Determine the [x, y] coordinate at the center of the cell enclosing the given text.  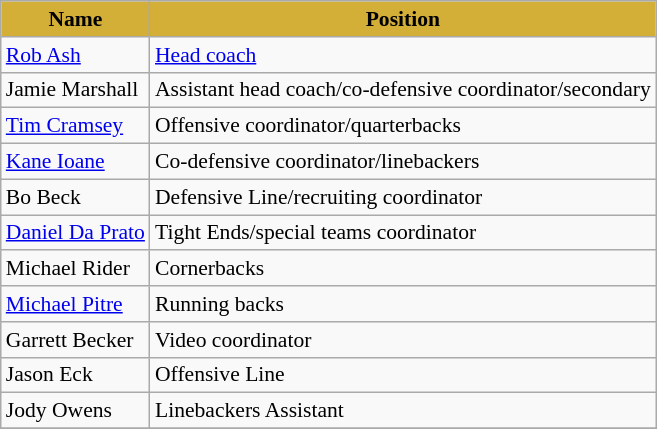
Garrett Becker [76, 340]
Defensive Line/recruiting coordinator [403, 197]
Daniel Da Prato [76, 233]
Assistant head coach/co-defensive coordinator/secondary [403, 90]
Michael Pitre [76, 304]
Name [76, 19]
Jason Eck [76, 375]
Kane Ioane [76, 162]
Cornerbacks [403, 269]
Head coach [403, 55]
Michael Rider [76, 269]
Position [403, 19]
Video coordinator [403, 340]
Linebackers Assistant [403, 411]
Bo Beck [76, 197]
Running backs [403, 304]
Offensive coordinator/quarterbacks [403, 126]
Jody Owens [76, 411]
Jamie Marshall [76, 90]
Tight Ends/special teams coordinator [403, 233]
Co-defensive coordinator/linebackers [403, 162]
Tim Cramsey [76, 126]
Offensive Line [403, 375]
Rob Ash [76, 55]
